Return the (x, y) coordinate for the center point of the cell that contains the specified text.  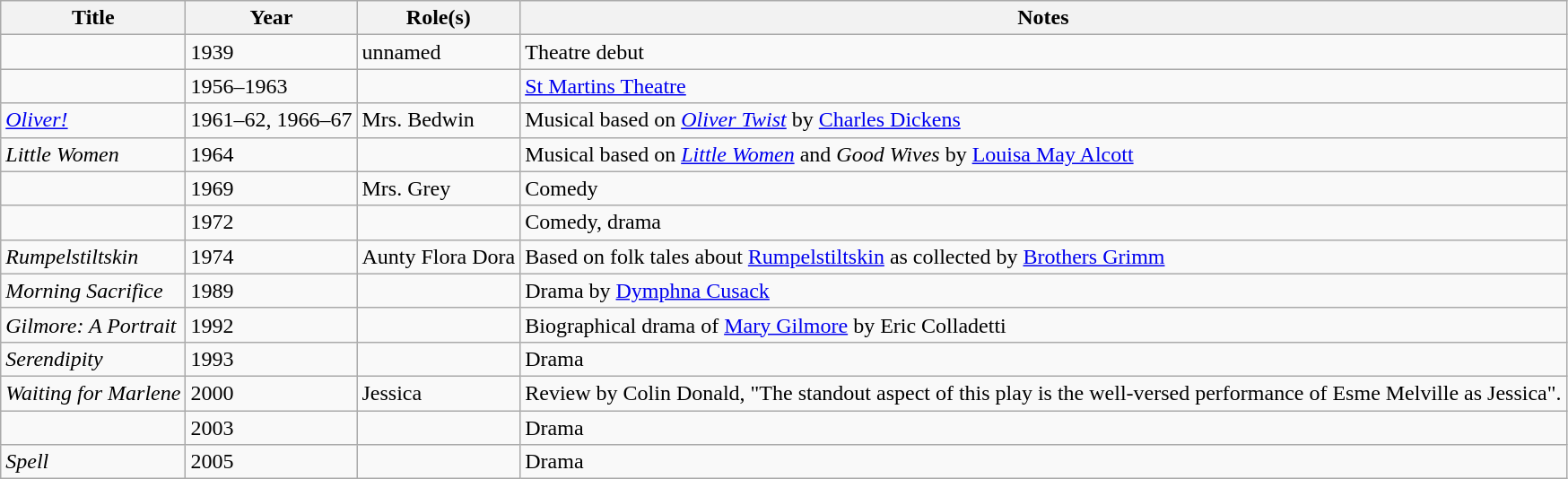
Drama by Dymphna Cusack (1043, 291)
Spell (93, 462)
1939 (271, 52)
Mrs. Grey (439, 188)
Rumpelstiltskin (93, 257)
Gilmore: A Portrait (93, 325)
Little Women (93, 154)
Musical based on Oliver Twist by Charles Dickens (1043, 120)
Review by Colin Donald, "The standout aspect of this play is the well-versed performance of Esme Melville as Jessica". (1043, 393)
1961–62, 1966–67 (271, 120)
Serendipity (93, 359)
Waiting for Marlene (93, 393)
Title (93, 18)
1974 (271, 257)
1989 (271, 291)
Notes (1043, 18)
1964 (271, 154)
1956–1963 (271, 86)
unnamed (439, 52)
Morning Sacrifice (93, 291)
1992 (271, 325)
Oliver! (93, 120)
1969 (271, 188)
Musical based on Little Women and Good Wives by Louisa May Alcott (1043, 154)
2003 (271, 428)
Comedy, drama (1043, 222)
Jessica (439, 393)
Theatre debut (1043, 52)
St Martins Theatre (1043, 86)
Biographical drama of Mary Gilmore by Eric Colladetti (1043, 325)
1993 (271, 359)
Comedy (1043, 188)
2000 (271, 393)
Year (271, 18)
Mrs. Bedwin (439, 120)
Based on folk tales about Rumpelstiltskin as collected by Brothers Grimm (1043, 257)
2005 (271, 462)
1972 (271, 222)
Aunty Flora Dora (439, 257)
Role(s) (439, 18)
